Extract the (X, Y) coordinate from the center of the cell holding the provided text.  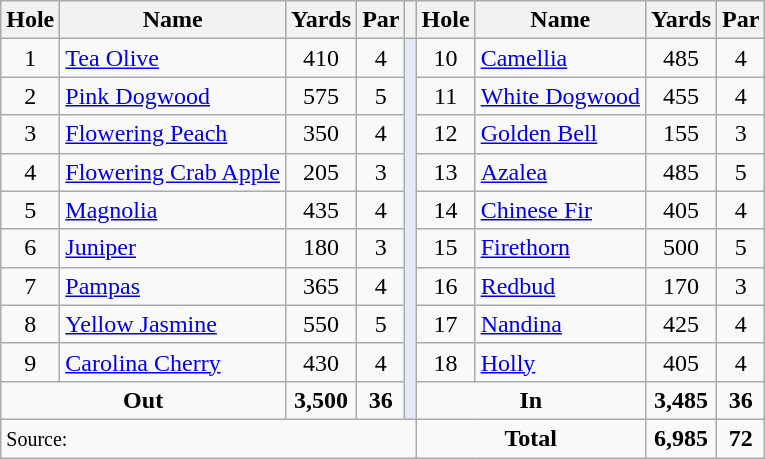
Golden Bell (560, 134)
8 (30, 324)
10 (446, 58)
550 (322, 324)
Yellow Jasmine (173, 324)
Pink Dogwood (173, 96)
Carolina Cherry (173, 362)
Juniper (173, 248)
425 (680, 324)
205 (322, 172)
Holly (560, 362)
15 (446, 248)
18 (446, 362)
12 (446, 134)
11 (446, 96)
430 (322, 362)
7 (30, 286)
365 (322, 286)
Chinese Fir (560, 210)
350 (322, 134)
16 (446, 286)
72 (741, 438)
180 (322, 248)
1 (30, 58)
3,500 (322, 400)
Redbud (560, 286)
435 (322, 210)
Pampas (173, 286)
155 (680, 134)
Camellia (560, 58)
6 (30, 248)
575 (322, 96)
2 (30, 96)
9 (30, 362)
Flowering Peach (173, 134)
455 (680, 96)
14 (446, 210)
In (530, 400)
Firethorn (560, 248)
Flowering Crab Apple (173, 172)
6,985 (680, 438)
Magnolia (173, 210)
Azalea (560, 172)
White Dogwood (560, 96)
Tea Olive (173, 58)
13 (446, 172)
Total (530, 438)
Out (144, 400)
Source: (208, 438)
410 (322, 58)
17 (446, 324)
170 (680, 286)
Nandina (560, 324)
500 (680, 248)
3,485 (680, 400)
